Locate the cell with the specified text and output its [X, Y] center coordinate. 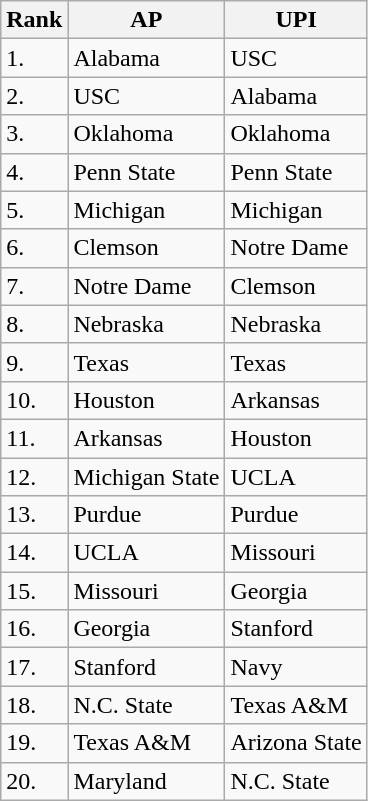
AP [146, 20]
14. [34, 553]
6. [34, 248]
12. [34, 477]
2. [34, 96]
9. [34, 362]
Rank [34, 20]
1. [34, 58]
Maryland [146, 781]
5. [34, 210]
8. [34, 324]
4. [34, 172]
11. [34, 438]
UPI [296, 20]
7. [34, 286]
13. [34, 515]
10. [34, 400]
Michigan State [146, 477]
15. [34, 591]
Navy [296, 667]
19. [34, 743]
17. [34, 667]
Arizona State [296, 743]
3. [34, 134]
18. [34, 705]
20. [34, 781]
16. [34, 629]
